Find where the given text appears and provide that cell's center as (X, Y) coordinate. 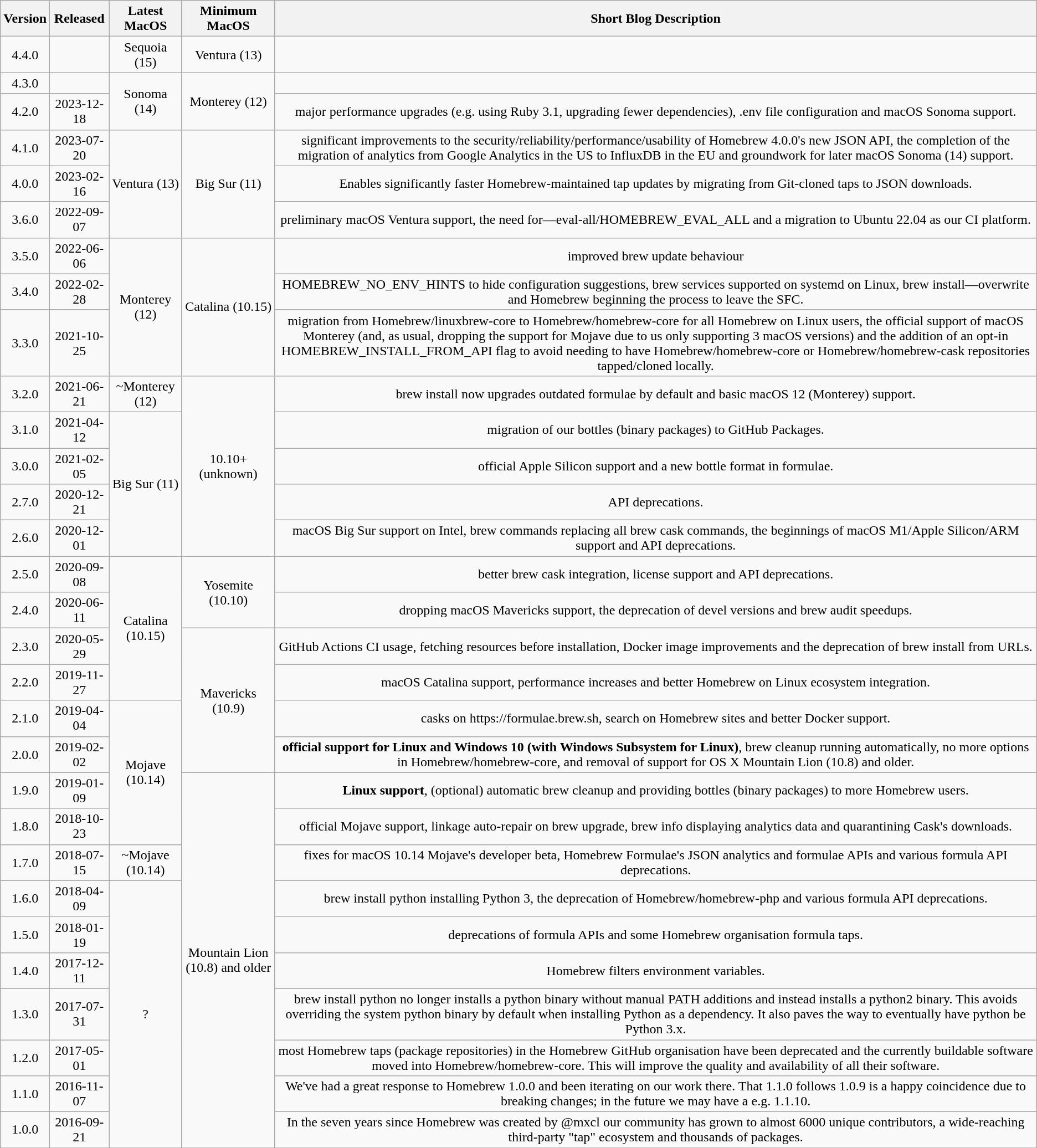
2020-06-11 (80, 611)
1.9.0 (25, 790)
macOS Catalina support, performance increases and better Homebrew on Linux ecosystem integration. (656, 683)
2017-05-01 (80, 1057)
2023-12-18 (80, 112)
Mavericks (10.9) (228, 700)
3.3.0 (25, 342)
2019-11-27 (80, 683)
3.2.0 (25, 393)
1.8.0 (25, 827)
4.4.0 (25, 54)
Yosemite (10.10) (228, 592)
Homebrew filters environment variables. (656, 971)
2020-12-01 (80, 539)
2.3.0 (25, 646)
3.5.0 (25, 256)
2.0.0 (25, 755)
fixes for macOS 10.14 Mojave's developer beta, Homebrew Formulae's JSON analytics and formulae APIs and various formula API deprecations. (656, 862)
2021-10-25 (80, 342)
2016-09-21 (80, 1130)
Short Blog Description (656, 19)
2021-04-12 (80, 430)
3.0.0 (25, 465)
major performance upgrades (e.g. using Ruby 3.1, upgrading fewer dependencies), .env file configuration and macOS Sonoma support. (656, 112)
migration of our bottles (binary packages) to GitHub Packages. (656, 430)
official Apple Silicon support and a new bottle format in formulae. (656, 465)
2022-06-06 (80, 256)
API deprecations. (656, 502)
2022-02-28 (80, 291)
1.0.0 (25, 1130)
3.4.0 (25, 291)
brew install now upgrades outdated formulae by default and basic macOS 12 (Monterey) support. (656, 393)
GitHub Actions CI usage, fetching resources before installation, Docker image improvements and the deprecation of brew install from URLs. (656, 646)
2017-12-11 (80, 971)
4.2.0 (25, 112)
~Monterey (12) (146, 393)
? (146, 1014)
casks on https://formulae.brew.sh, search on Homebrew sites and better Docker support. (656, 718)
2017-07-31 (80, 1014)
preliminary macOS Ventura support, the need for—eval-all/HOMEBREW_EVAL_ALL and a migration to Ubuntu 22.04 as our CI platform. (656, 219)
brew install python installing Python 3, the deprecation of Homebrew/homebrew-php and various formula API deprecations. (656, 899)
Released (80, 19)
1.7.0 (25, 862)
~Mojave (10.14) (146, 862)
1.2.0 (25, 1057)
2023-07-20 (80, 147)
official Mojave support, linkage auto-repair on brew upgrade, brew info displaying analytics data and quarantining Cask's downloads. (656, 827)
2018-04-09 (80, 899)
Linux support, (optional) automatic brew cleanup and providing bottles (binary packages) to more Homebrew users. (656, 790)
Minimum MacOS (228, 19)
4.1.0 (25, 147)
2.2.0 (25, 683)
2023-02-16 (80, 184)
Sonoma (14) (146, 101)
1.3.0 (25, 1014)
Mountain Lion (10.8) and older (228, 960)
Version (25, 19)
Enables significantly faster Homebrew-maintained tap updates by migrating from Git-cloned taps to JSON downloads. (656, 184)
2.5.0 (25, 574)
Mojave (10.14) (146, 772)
3.6.0 (25, 219)
2019-04-04 (80, 718)
3.1.0 (25, 430)
improved brew update behaviour (656, 256)
4.3.0 (25, 83)
Sequoia (15) (146, 54)
2016-11-07 (80, 1094)
2021-02-05 (80, 465)
1.6.0 (25, 899)
better brew cask integration, license support and API deprecations. (656, 574)
2021-06-21 (80, 393)
2018-01-19 (80, 934)
2.6.0 (25, 539)
2018-07-15 (80, 862)
2020-12-21 (80, 502)
2019-02-02 (80, 755)
dropping macOS Mavericks support, the deprecation of devel versions and brew audit speedups. (656, 611)
2019-01-09 (80, 790)
1.5.0 (25, 934)
1.1.0 (25, 1094)
2.4.0 (25, 611)
2018-10-23 (80, 827)
1.4.0 (25, 971)
2.7.0 (25, 502)
4.0.0 (25, 184)
Latest MacOS (146, 19)
2022-09-07 (80, 219)
2.1.0 (25, 718)
2020-05-29 (80, 646)
2020-09-08 (80, 574)
deprecations of formula APIs and some Homebrew organisation formula taps. (656, 934)
10.10+ (unknown) (228, 465)
